From the cell containing the given text, extract its center point as (X, Y) coordinate. 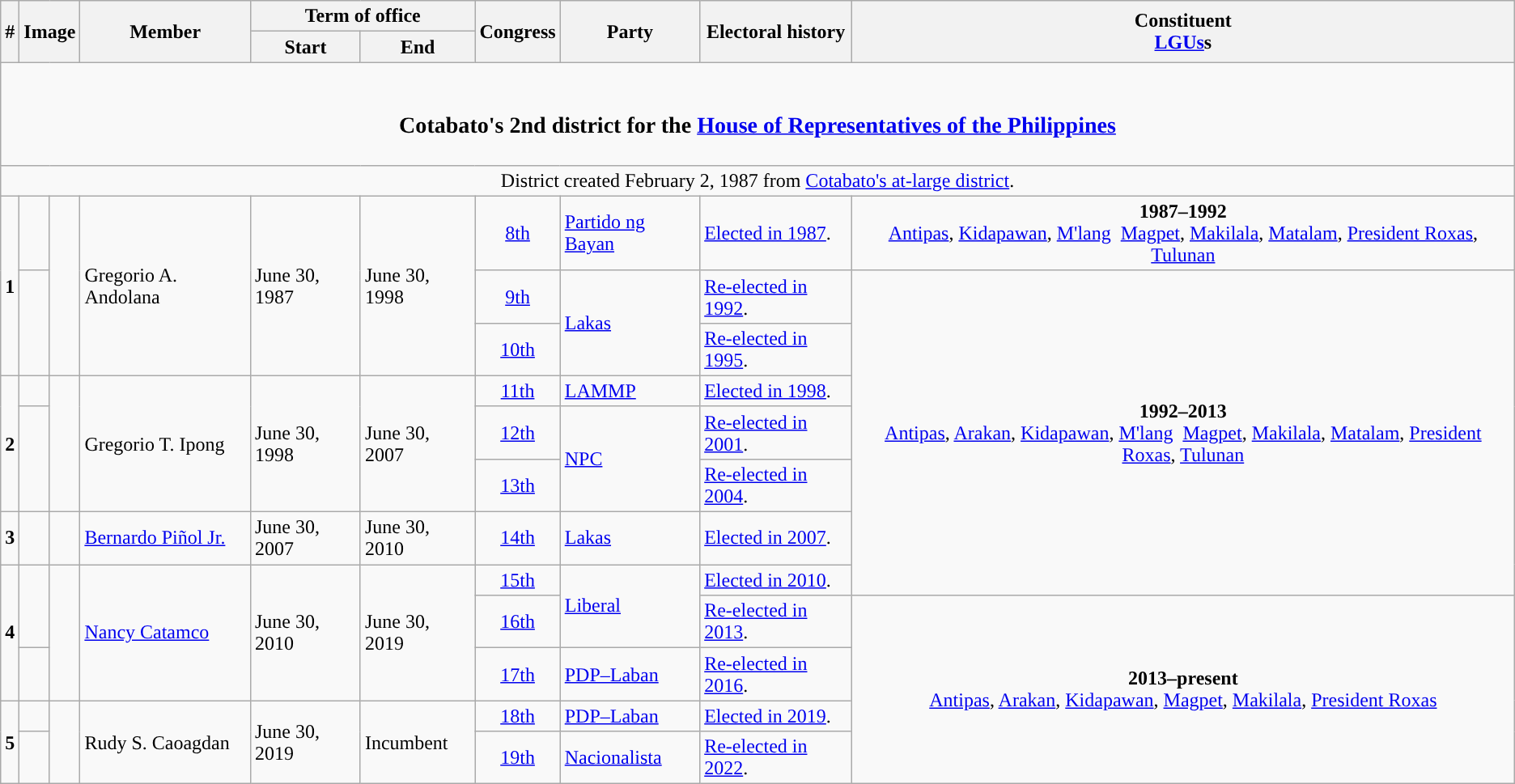
Elected in 1987. (776, 233)
1987–1992Antipas, Kidapawan, M'lang Magpet, Makilala, Matalam, President Roxas, Tulunan (1183, 233)
Member (165, 32)
Rudy S. Caoagdan (165, 743)
1992–2013Antipas, Arakan, Kidapawan, M'lang Magpet, Makilala, Matalam, President Roxas, Tulunan (1183, 432)
8th (518, 233)
Image (50, 32)
Bernardo Piñol Jr. (165, 539)
Elected in 2007. (776, 539)
ConstituentLGUss (1183, 32)
NPC (630, 459)
9th (518, 296)
Nacionalista (630, 757)
15th (518, 580)
Electoral history (776, 32)
Incumbent (418, 743)
4 (10, 633)
LAMMP (630, 391)
Nancy Catamco (165, 633)
Re-elected in 2004. (776, 485)
17th (518, 675)
Start (305, 47)
1 (10, 286)
13th (518, 485)
18th (518, 716)
End (418, 47)
16th (518, 621)
District created February 2, 1987 from Cotabato's at-large district. (757, 180)
# (10, 32)
5 (10, 743)
Re-elected in 2022. (776, 757)
Re-elected in 1995. (776, 350)
Congress (518, 32)
Elected in 1998. (776, 391)
Gregorio A. Andolana (165, 286)
Elected in 2019. (776, 716)
12th (518, 432)
Party (630, 32)
11th (518, 391)
Re-elected in 2001. (776, 432)
Gregorio T. Ipong (165, 443)
Elected in 2010. (776, 580)
Re-elected in 1992. (776, 296)
Cotabato's 2nd district for the House of Representatives of the Philippines (757, 113)
Term of office (363, 16)
Liberal (630, 607)
14th (518, 539)
Re-elected in 2013. (776, 621)
Re-elected in 2016. (776, 675)
June 30, 1987 (305, 286)
2 (10, 443)
3 (10, 539)
2013–presentAntipas, Arakan, Kidapawan, Magpet, Makilala, President Roxas (1183, 689)
Partido ng Bayan (630, 233)
10th (518, 350)
19th (518, 757)
